Return the [x, y] coordinate for the center point of the cell that contains the specified text.  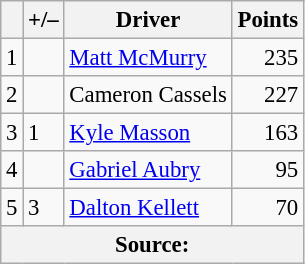
227 [268, 95]
5 [12, 208]
2 [12, 95]
163 [268, 133]
Cameron Cassels [148, 95]
Points [268, 20]
235 [268, 58]
Gabriel Aubry [148, 170]
Driver [148, 20]
95 [268, 170]
Kyle Masson [148, 133]
70 [268, 208]
Source: [152, 245]
Matt McMurry [148, 58]
4 [12, 170]
Dalton Kellett [148, 208]
+/– [44, 20]
